Pinpoint the cell where the given text exists, returning its [X, Y] midpoint coordinate. 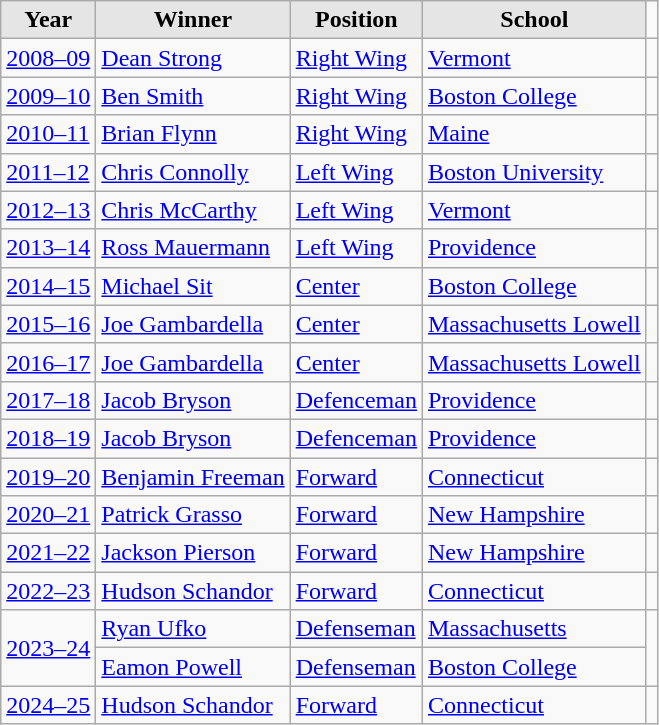
Position [356, 20]
Chris Connolly [193, 172]
Brian Flynn [193, 134]
2013–14 [48, 248]
2014–15 [48, 286]
Eamon Powell [193, 667]
2017–18 [48, 400]
2011–12 [48, 172]
Massachusetts [534, 629]
Maine [534, 134]
Boston University [534, 172]
Benjamin Freeman [193, 477]
2023–24 [48, 648]
2022–23 [48, 591]
2024–25 [48, 705]
Year [48, 20]
Michael Sit [193, 286]
Chris McCarthy [193, 210]
2012–13 [48, 210]
Ben Smith [193, 96]
2021–22 [48, 553]
Ross Mauermann [193, 248]
Ryan Ufko [193, 629]
Winner [193, 20]
2015–16 [48, 324]
2016–17 [48, 362]
2020–21 [48, 515]
2019–20 [48, 477]
Jackson Pierson [193, 553]
2008–09 [48, 58]
Dean Strong [193, 58]
Patrick Grasso [193, 515]
2010–11 [48, 134]
School [534, 20]
2018–19 [48, 438]
2009–10 [48, 96]
